Determine the [x, y] coordinate at the center of the cell enclosing the given text.  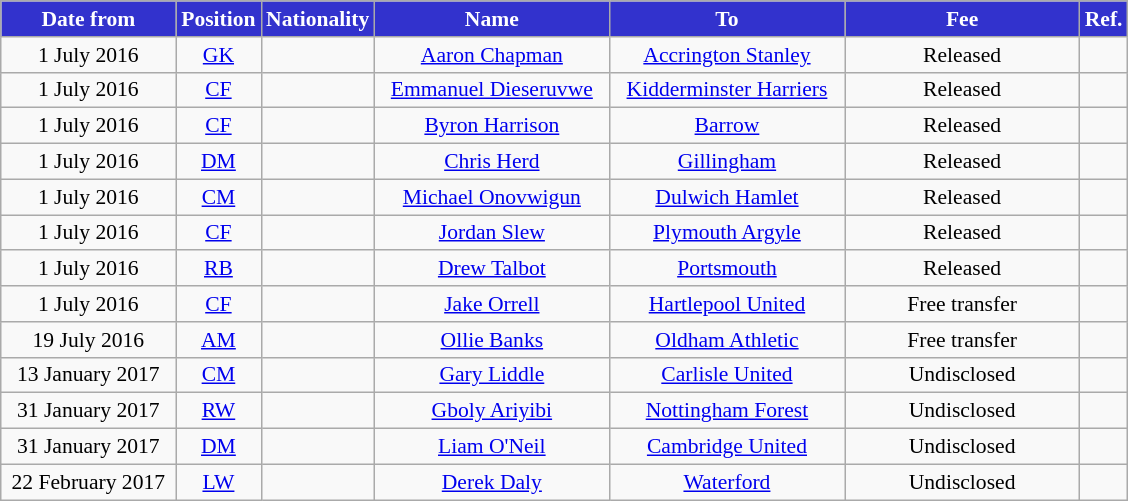
Liam O'Neil [492, 447]
RB [218, 269]
Position [218, 19]
Barrow [726, 126]
Oldham Athletic [726, 340]
Ref. [1104, 19]
Jake Orrell [492, 304]
Hartlepool United [726, 304]
To [726, 19]
Nottingham Forest [726, 411]
Dulwich Hamlet [726, 197]
RW [218, 411]
Cambridge United [726, 447]
AM [218, 340]
Gary Liddle [492, 375]
Chris Herd [492, 162]
Emmanuel Dieseruvwe [492, 90]
Aaron Chapman [492, 55]
Nationality [318, 19]
22 February 2017 [88, 482]
Portsmouth [726, 269]
GK [218, 55]
Michael Onovwigun [492, 197]
Plymouth Argyle [726, 233]
Waterford [726, 482]
Carlisle United [726, 375]
Kidderminster Harriers [726, 90]
Gboly Ariyibi [492, 411]
Byron Harrison [492, 126]
Derek Daly [492, 482]
Ollie Banks [492, 340]
Accrington Stanley [726, 55]
19 July 2016 [88, 340]
Drew Talbot [492, 269]
LW [218, 482]
13 January 2017 [88, 375]
Fee [962, 19]
Date from [88, 19]
Jordan Slew [492, 233]
Gillingham [726, 162]
Name [492, 19]
